Identify which cell holds the provided text, then report its [X, Y] central coordinate. 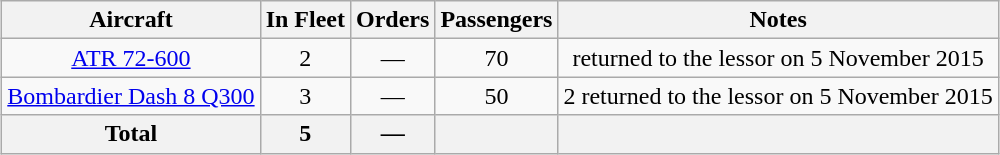
Notes [778, 20]
50 [496, 96]
2 returned to the lessor on 5 November 2015 [778, 96]
Bombardier Dash 8 Q300 [131, 96]
In Fleet [305, 20]
returned to the lessor on 5 November 2015 [778, 58]
Orders [392, 20]
5 [305, 134]
Passengers [496, 20]
Aircraft [131, 20]
ATR 72-600 [131, 58]
2 [305, 58]
Total [131, 134]
70 [496, 58]
3 [305, 96]
